From the cell containing the given text, extract its center point as (x, y) coordinate. 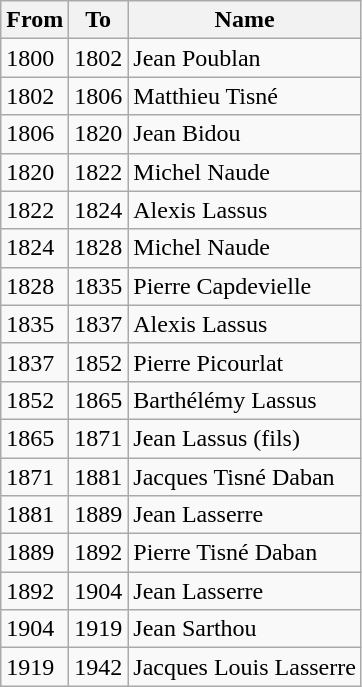
Jean Lassus (fils) (245, 438)
Jean Sarthou (245, 629)
1800 (35, 58)
From (35, 20)
Jacques Louis Lasserre (245, 667)
Barthélémy Lassus (245, 400)
Matthieu Tisné (245, 96)
Jacques Tisné Daban (245, 477)
Pierre Tisné Daban (245, 553)
1942 (98, 667)
Jean Bidou (245, 134)
Name (245, 20)
Pierre Picourlat (245, 362)
To (98, 20)
Pierre Capdevielle (245, 286)
Jean Poublan (245, 58)
